Output the (X, Y) coordinate of the center of the cell containing the given text.  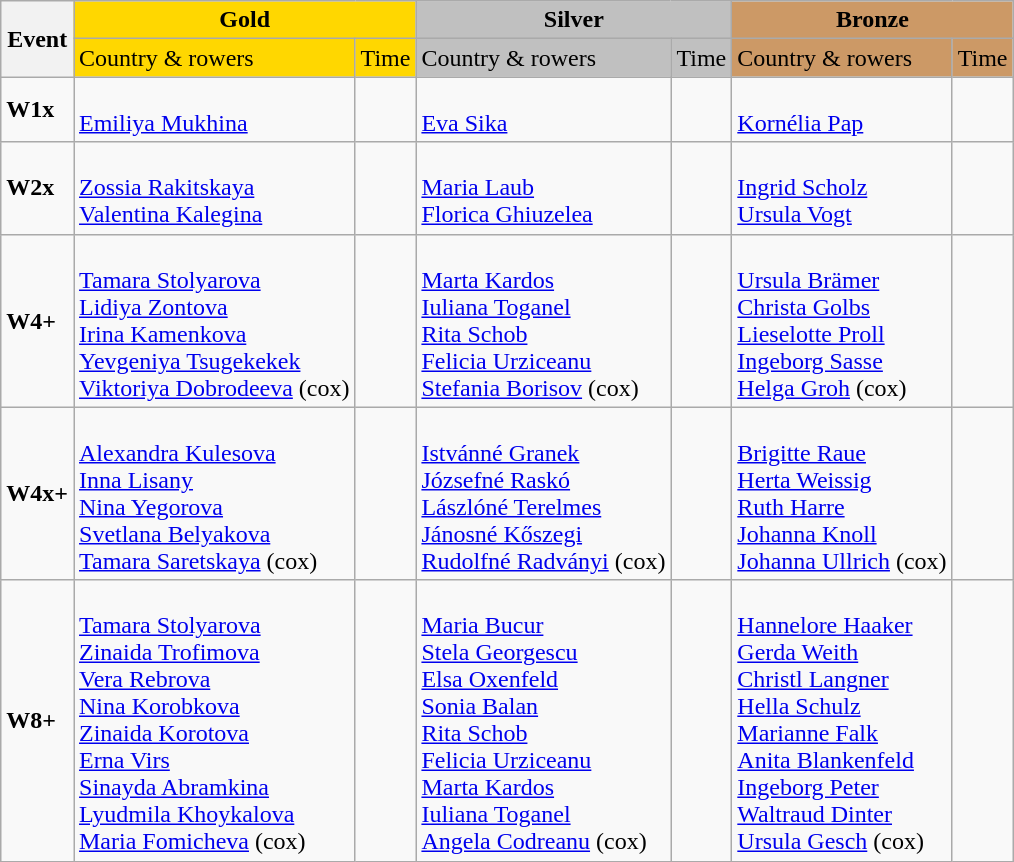
W1x (38, 110)
W8+ (38, 720)
Maria Laub Florica Ghiuzelea (544, 188)
W4x+ (38, 494)
W2x (38, 188)
Ingrid Scholz Ursula Vogt (842, 188)
Zossia Rakitskaya Valentina Kalegina (215, 188)
W4+ (38, 320)
Alexandra Kulesova Inna Lisany Nina Yegorova Svetlana Belyakova Tamara Saretskaya (cox) (215, 494)
Emiliya Mukhina (215, 110)
Marta Kardos Iuliana Toganel Rita Schob Felicia Urziceanu Stefania Borisov (cox) (544, 320)
Istvánné Granek Józsefné Raskó Lászlóné Terelmes Jánosné Kőszegi Rudolfné Radványi (cox) (544, 494)
Silver (574, 20)
Hannelore Haaker Gerda Weith Christl Langner Hella Schulz Marianne Falk Anita Blankenfeld Ingeborg Peter Waltraud Dinter Ursula Gesch (cox) (842, 720)
Bronze (872, 20)
Gold (245, 20)
Maria Bucur Stela Georgescu Elsa Oxenfeld Sonia Balan Rita Schob Felicia Urziceanu Marta Kardos Iuliana Toganel Angela Codreanu (cox) (544, 720)
Ursula Brämer Christa Golbs Lieselotte Proll Ingeborg Sasse Helga Groh (cox) (842, 320)
Kornélia Pap (842, 110)
Eva Sika (544, 110)
Brigitte Raue Herta Weissig Ruth Harre Johanna Knoll Johanna Ullrich (cox) (842, 494)
Tamara Stolyarova Lidiya Zontova Irina Kamenkova Yevgeniya Tsugekekek Viktoriya Dobrodeeva (cox) (215, 320)
Event (38, 39)
